Locate the cell with the specified text and output its [x, y] center coordinate. 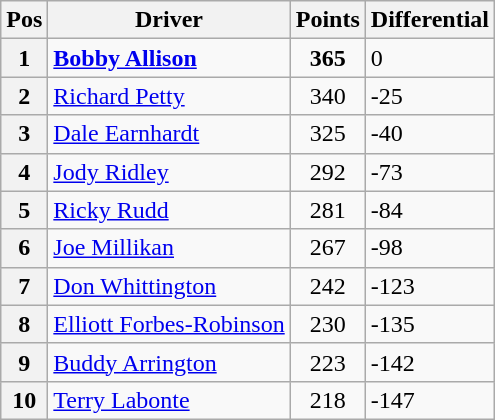
9 [24, 362]
218 [328, 400]
Don Whittington [169, 286]
7 [24, 286]
-123 [430, 286]
Points [328, 20]
10 [24, 400]
5 [24, 210]
Elliott Forbes-Robinson [169, 324]
325 [328, 134]
-25 [430, 96]
-84 [430, 210]
0 [430, 58]
6 [24, 248]
2 [24, 96]
Differential [430, 20]
Pos [24, 20]
Jody Ridley [169, 172]
Joe Millikan [169, 248]
-73 [430, 172]
223 [328, 362]
Buddy Arrington [169, 362]
-147 [430, 400]
292 [328, 172]
-98 [430, 248]
Richard Petty [169, 96]
Driver [169, 20]
365 [328, 58]
1 [24, 58]
Dale Earnhardt [169, 134]
230 [328, 324]
-142 [430, 362]
Bobby Allison [169, 58]
Terry Labonte [169, 400]
4 [24, 172]
-135 [430, 324]
267 [328, 248]
-40 [430, 134]
242 [328, 286]
340 [328, 96]
281 [328, 210]
Ricky Rudd [169, 210]
3 [24, 134]
8 [24, 324]
